Locate the cell with the specified text and output its (X, Y) center coordinate. 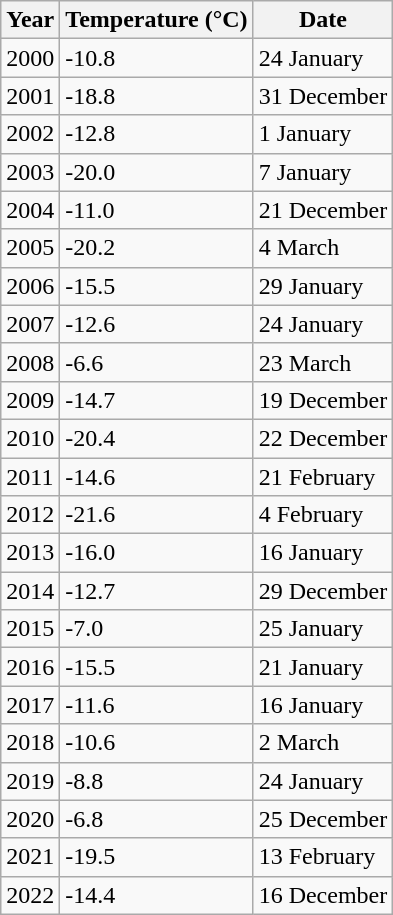
25 December (323, 819)
29 December (323, 591)
-14.4 (156, 895)
-20.2 (156, 248)
13 February (323, 857)
-6.6 (156, 362)
25 January (323, 629)
2007 (30, 324)
21 February (323, 477)
-19.5 (156, 857)
-16.0 (156, 553)
2001 (30, 96)
2018 (30, 743)
2003 (30, 172)
-12.8 (156, 134)
4 March (323, 248)
-10.6 (156, 743)
2002 (30, 134)
21 December (323, 210)
2008 (30, 362)
-6.8 (156, 819)
-10.8 (156, 58)
2015 (30, 629)
-14.7 (156, 400)
-8.8 (156, 781)
2012 (30, 515)
1 January (323, 134)
-20.4 (156, 438)
2016 (30, 667)
2013 (30, 553)
2 March (323, 743)
-20.0 (156, 172)
2004 (30, 210)
2011 (30, 477)
-11.0 (156, 210)
2006 (30, 286)
7 January (323, 172)
2005 (30, 248)
29 January (323, 286)
-21.6 (156, 515)
-11.6 (156, 705)
22 December (323, 438)
Date (323, 20)
2010 (30, 438)
2022 (30, 895)
4 February (323, 515)
2000 (30, 58)
-18.8 (156, 96)
Year (30, 20)
2021 (30, 857)
2014 (30, 591)
2019 (30, 781)
19 December (323, 400)
21 January (323, 667)
31 December (323, 96)
2017 (30, 705)
-7.0 (156, 629)
16 December (323, 895)
-12.7 (156, 591)
-14.6 (156, 477)
23 March (323, 362)
2020 (30, 819)
2009 (30, 400)
Temperature (°C) (156, 20)
-12.6 (156, 324)
